Pinpoint the cell where the given text exists, returning its (x, y) midpoint coordinate. 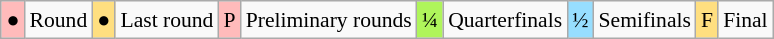
Final (746, 20)
Quarterfinals (505, 20)
Preliminary rounds (329, 20)
F (707, 20)
Last round (166, 20)
Semifinals (644, 20)
P (229, 20)
¼ (430, 20)
Round (59, 20)
½ (580, 20)
